Provide the [x, y] coordinate of the cell's center where the given text is located.  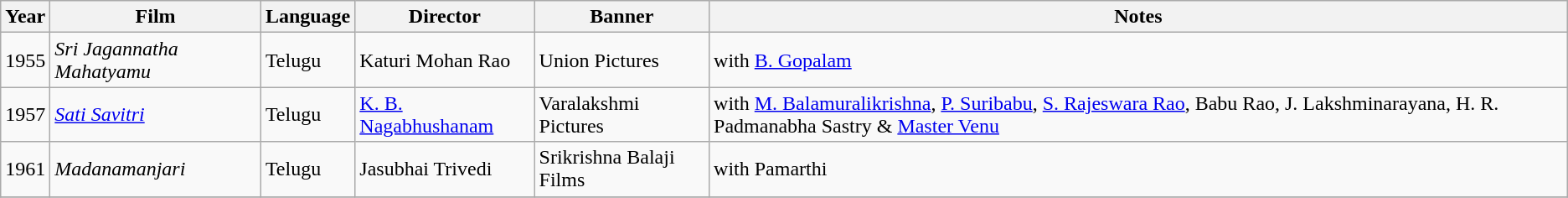
1955 [25, 60]
Film [156, 17]
Jasubhai Trivedi [445, 169]
Language [307, 17]
Madanamanjari [156, 169]
Sri Jagannatha Mahatyamu [156, 60]
Year [25, 17]
Varalakshmi Pictures [622, 114]
with M. Balamuralikrishna, P. Suribabu, S. Rajeswara Rao, Babu Rao, J. Lakshminarayana, H. R. Padmanabha Sastry & Master Venu [1139, 114]
Sati Savitri [156, 114]
Notes [1139, 17]
Union Pictures [622, 60]
1961 [25, 169]
1957 [25, 114]
Banner [622, 17]
Katuri Mohan Rao [445, 60]
K. B. Nagabhushanam [445, 114]
Director [445, 17]
with B. Gopalam [1139, 60]
with Pamarthi [1139, 169]
Srikrishna Balaji Films [622, 169]
